Determine the (X, Y) coordinate at the center of the cell enclosing the given text.  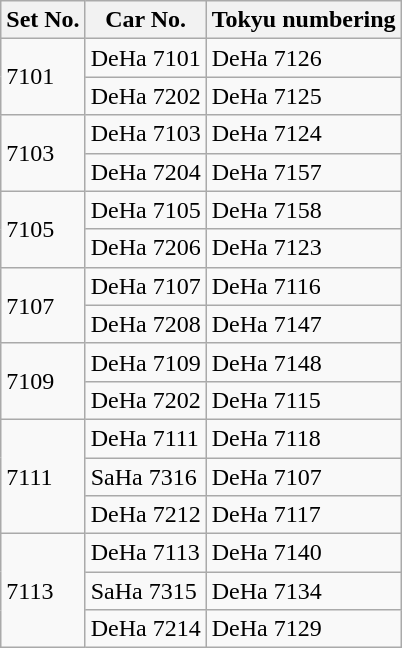
DeHa 7147 (304, 324)
DeHa 7123 (304, 248)
DeHa 7148 (304, 362)
SaHa 7315 (146, 591)
DeHa 7101 (146, 58)
DeHa 7214 (146, 629)
7105 (43, 229)
DeHa 7208 (146, 324)
DeHa 7105 (146, 210)
DeHa 7109 (146, 362)
DeHa 7124 (304, 134)
7111 (43, 476)
DeHa 7126 (304, 58)
DeHa 7103 (146, 134)
DeHa 7204 (146, 172)
Car No. (146, 20)
Set No. (43, 20)
DeHa 7206 (146, 248)
Tokyu numbering (304, 20)
DeHa 7157 (304, 172)
DeHa 7113 (146, 553)
DeHa 7140 (304, 553)
DeHa 7118 (304, 438)
7113 (43, 591)
DeHa 7117 (304, 515)
DeHa 7115 (304, 400)
DeHa 7158 (304, 210)
7103 (43, 153)
7101 (43, 77)
7107 (43, 305)
7109 (43, 381)
DeHa 7129 (304, 629)
DeHa 7116 (304, 286)
DeHa 7212 (146, 515)
DeHa 7134 (304, 591)
DeHa 7125 (304, 96)
DeHa 7111 (146, 438)
SaHa 7316 (146, 477)
